From the cell containing the given text, extract its center point as [x, y] coordinate. 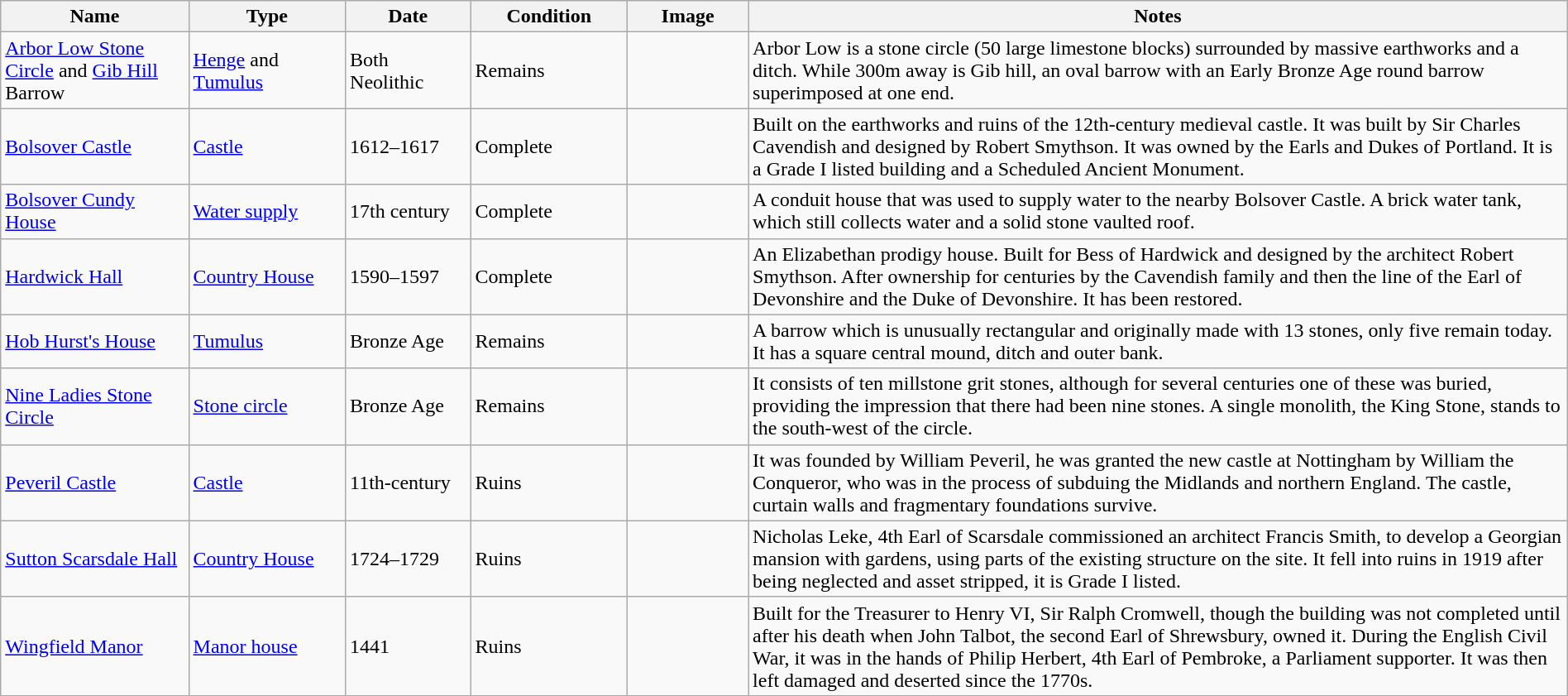
Manor house [266, 646]
Peveril Castle [94, 482]
Name [94, 17]
Type [266, 17]
Sutton Scarsdale Hall [94, 559]
Water supply [266, 212]
11th-century [409, 482]
Bolsover Cundy House [94, 212]
Condition [549, 17]
1590–1597 [409, 276]
Tumulus [266, 341]
Image [688, 17]
Henge and Tumulus [266, 70]
Hardwick Hall [94, 276]
Date [409, 17]
Nine Ladies Stone Circle [94, 406]
Both Neolithic [409, 70]
1724–1729 [409, 559]
1441 [409, 646]
Stone circle [266, 406]
17th century [409, 212]
1612–1617 [409, 146]
Wingfield Manor [94, 646]
Hob Hurst's House [94, 341]
Notes [1158, 17]
Arbor Low Stone Circle and Gib Hill Barrow [94, 70]
Bolsover Castle [94, 146]
